For the text-containing cell, return its midpoint in (X, Y) coordinate format. 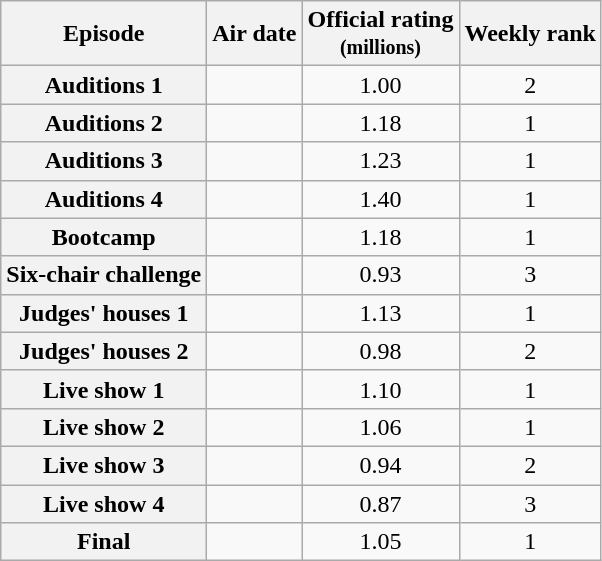
0.98 (380, 351)
Judges' houses 1 (104, 313)
Auditions 3 (104, 161)
1.23 (380, 161)
Live show 2 (104, 427)
Weekly rank (530, 34)
Live show 1 (104, 389)
Air date (254, 34)
Auditions 1 (104, 85)
1.13 (380, 313)
0.87 (380, 503)
Final (104, 542)
1.10 (380, 389)
Auditions 2 (104, 123)
1.06 (380, 427)
Judges' houses 2 (104, 351)
Live show 3 (104, 465)
Live show 4 (104, 503)
0.94 (380, 465)
Official rating(millions) (380, 34)
Six-chair challenge (104, 275)
0.93 (380, 275)
Episode (104, 34)
1.40 (380, 199)
1.05 (380, 542)
Auditions 4 (104, 199)
1.00 (380, 85)
Bootcamp (104, 237)
